Extract the (x, y) coordinate from the center of the cell holding the provided text.  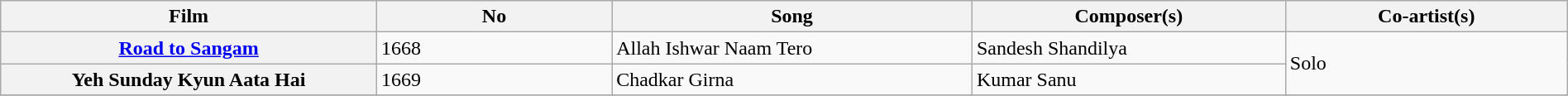
Composer(s) (1128, 17)
Film (189, 17)
No (494, 17)
Song (792, 17)
Road to Sangam (189, 48)
Sandesh Shandilya (1128, 48)
Yeh Sunday Kyun Aata Hai (189, 79)
1668 (494, 48)
1669 (494, 79)
Co-artist(s) (1426, 17)
Solo (1426, 64)
Kumar Sanu (1128, 79)
Allah Ishwar Naam Tero (792, 48)
Chadkar Girna (792, 79)
